Identify which cell holds the provided text, then report its (x, y) central coordinate. 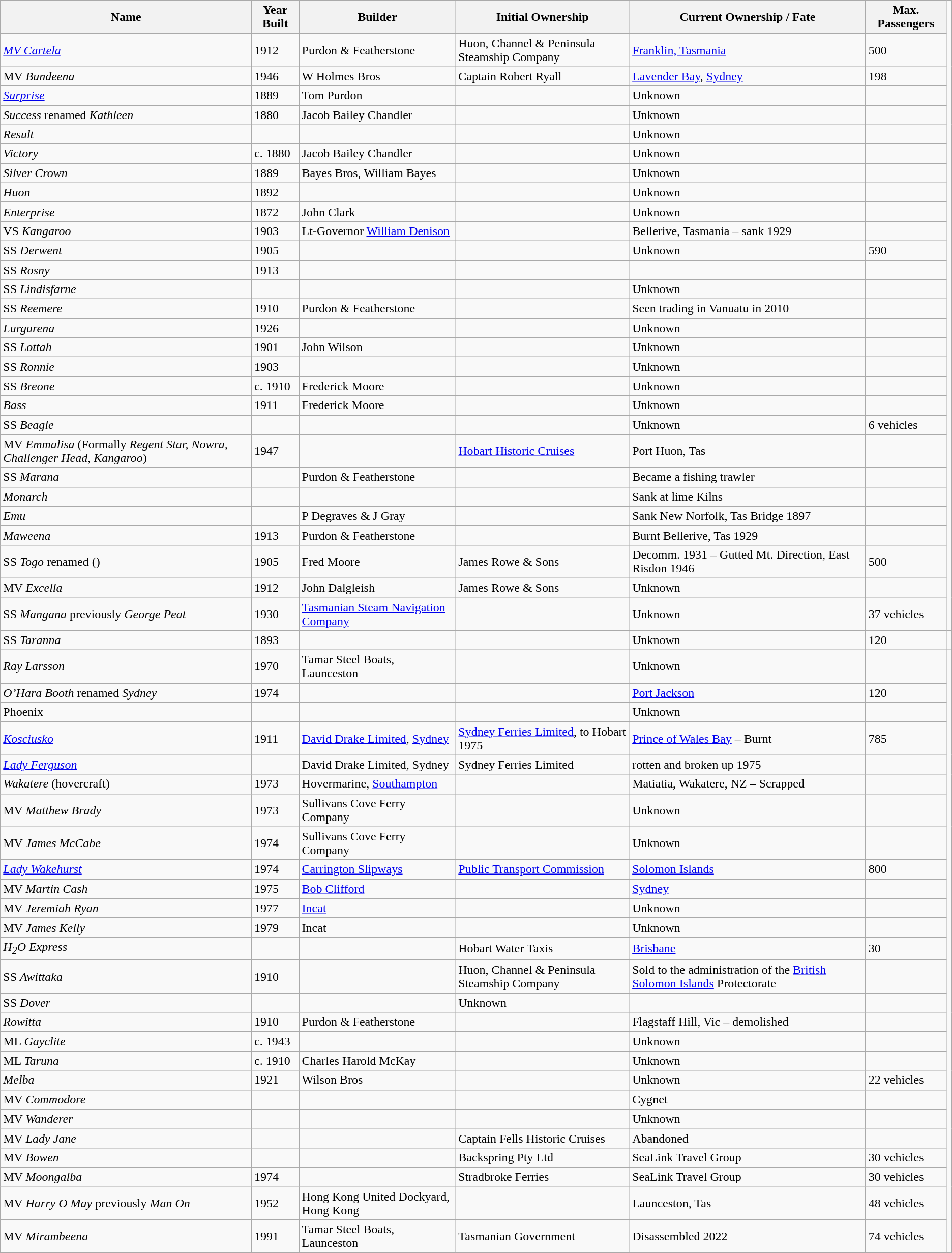
Lavender Bay, Sydney (748, 76)
Result (126, 134)
MV Emmalisa (Formally Regent Star, Nowra, Challenger Head, Kangaroo) (126, 451)
W Holmes Bros (377, 76)
MV Excella (126, 588)
1970 (276, 666)
Bob Clifford (377, 889)
Victory (126, 154)
MV Jeremiah Ryan (126, 908)
Bass (126, 405)
SS Mangana previously George Peat (126, 614)
P Degraves & J Gray (377, 516)
Tom Purdon (377, 96)
MV James Kelly (126, 927)
800 (906, 869)
c. 1943 (276, 1041)
MV Harry O May previously Man On (126, 1203)
John Wilson (377, 347)
Hobart Water Taxis (543, 948)
Tasmanian Government (543, 1236)
Brisbane (748, 948)
Rowitta (126, 1022)
MV Martin Cash (126, 889)
Disassembled 2022 (748, 1236)
Sold to the administration of the British Solomon Islands Protectorate (748, 977)
SS Derwent (126, 250)
MV Lady Jane (126, 1138)
Solomon Islands (748, 869)
Decomm. 1931 – Gutted Mt. Direction, East Risdon 1946 (748, 562)
Melba (126, 1080)
1975 (276, 889)
Bellerive, Tasmania – sank 1929 (748, 231)
Tasmanian Steam Navigation Company (377, 614)
MV Matthew Brady (126, 810)
Abandoned (748, 1138)
Wakatere (hovercraft) (126, 784)
Bayes Bros, William Bayes (377, 173)
Monarch (126, 497)
MV Mirambeena (126, 1236)
Maweena (126, 535)
30 (906, 948)
Cygnet (748, 1099)
Public Transport Commission (543, 869)
MV James McCabe (126, 843)
SS Awittaka (126, 977)
Lt-Governor William Denison (377, 231)
SS Lindisfarne (126, 289)
Hovermarine, Southampton (377, 784)
Year Built (276, 17)
Carrington Slipways (377, 869)
Wilson Bros (377, 1080)
Phoenix (126, 712)
Enterprise (126, 212)
Seen trading in Vanuatu in 2010 (748, 309)
Builder (377, 17)
Name (126, 17)
Became a fishing trawler (748, 477)
74 vehicles (906, 1236)
Stradbroke Ferries (543, 1177)
Lurgurena (126, 328)
1893 (276, 640)
SS Dover (126, 1003)
Sank at lime Kilns (748, 497)
48 vehicles (906, 1203)
c. 1880 (276, 154)
Matiatia, Wakatere, NZ – Scrapped (748, 784)
SS Ronnie (126, 367)
MV Moongalba (126, 1177)
SS Rosny (126, 270)
Lady Ferguson (126, 765)
ML Gayclite (126, 1041)
Initial Ownership (543, 17)
Franklin, Tasmania (748, 50)
590 (906, 250)
1946 (276, 76)
SS Togo renamed () (126, 562)
Surprise (126, 96)
SS Lottah (126, 347)
John Clark (377, 212)
MV Bundeena (126, 76)
Current Ownership / Fate (748, 17)
Sydney Ferries Limited (543, 765)
Hong Kong United Dockyard, Hong Kong (377, 1203)
1947 (276, 451)
1930 (276, 614)
1921 (276, 1080)
1901 (276, 347)
ML Taruna (126, 1061)
SS Reemere (126, 309)
Charles Harold McKay (377, 1061)
Silver Crown (126, 173)
O’Hara Booth renamed Sydney (126, 693)
SS Breone (126, 386)
MV Bowen (126, 1157)
SS Taranna (126, 640)
MV Cartela (126, 50)
Prince of Wales Bay – Burnt (748, 739)
Ray Larsson (126, 666)
22 vehicles (906, 1080)
SS Marana (126, 477)
Emu (126, 516)
Captain Robert Ryall (543, 76)
Backspring Pty Ltd (543, 1157)
John Dalgleish (377, 588)
Sydney (748, 889)
MV Wanderer (126, 1119)
1926 (276, 328)
Port Jackson (748, 693)
37 vehicles (906, 614)
rotten and broken up 1975 (748, 765)
1880 (276, 115)
1952 (276, 1203)
Captain Fells Historic Cruises (543, 1138)
MV Commodore (126, 1099)
Launceston, Tas (748, 1203)
Sydney Ferries Limited, to Hobart 1975 (543, 739)
6 vehicles (906, 425)
Fred Moore (377, 562)
Sank New Norfolk, Tas Bridge 1897 (748, 516)
1892 (276, 192)
198 (906, 76)
Kosciusko (126, 739)
Lady Wakehurst (126, 869)
Burnt Bellerive, Tas 1929 (748, 535)
1979 (276, 927)
VS Kangaroo (126, 231)
SS Beagle (126, 425)
Flagstaff Hill, Vic – demolished (748, 1022)
Max. Passengers (906, 17)
H2O Express (126, 948)
1991 (276, 1236)
1977 (276, 908)
Port Huon, Tas (748, 451)
1872 (276, 212)
785 (906, 739)
Huon (126, 192)
Hobart Historic Cruises (543, 451)
Success renamed Kathleen (126, 115)
